Output the [x, y] coordinate of the center of the cell containing the given text.  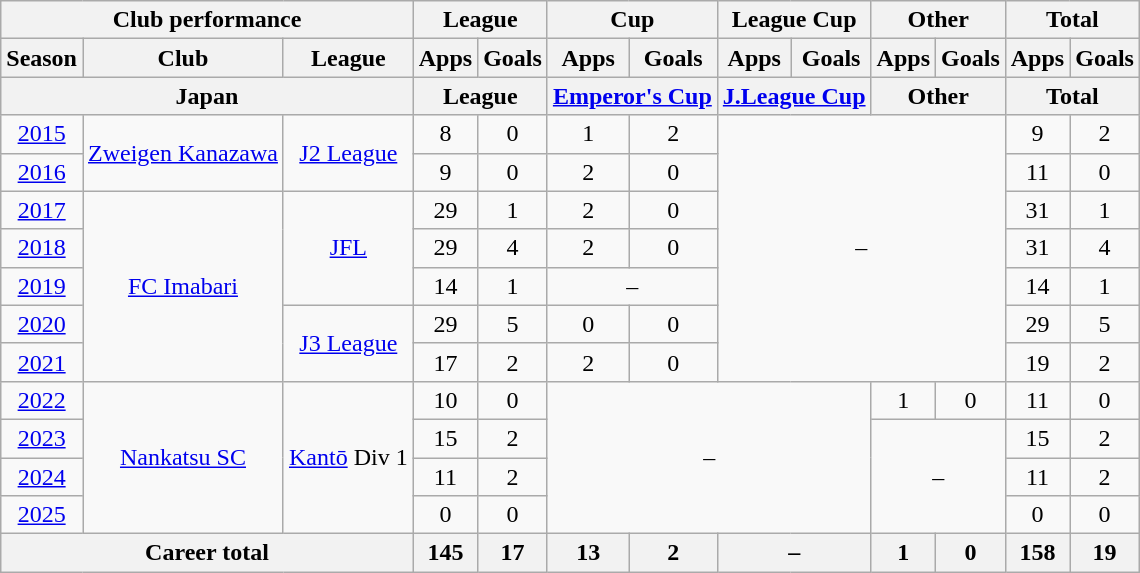
J.League Cup [794, 96]
2023 [42, 438]
158 [1037, 553]
2020 [42, 324]
Season [42, 58]
FC Imabari [182, 286]
2015 [42, 134]
Nankatsu SC [182, 457]
J3 League [348, 343]
2021 [42, 362]
Career total [207, 553]
Club [182, 58]
2019 [42, 286]
2017 [42, 210]
2024 [42, 477]
Kantō Div 1 [348, 457]
Japan [207, 96]
2022 [42, 400]
145 [445, 553]
13 [588, 553]
Club performance [207, 20]
2025 [42, 515]
10 [445, 400]
8 [445, 134]
Cup [632, 20]
2018 [42, 248]
2016 [42, 172]
League Cup [794, 20]
J2 League [348, 153]
JFL [348, 248]
Zweigen Kanazawa [182, 153]
Emperor's Cup [632, 96]
